Detect which cell encompasses the target text, then output its [x, y] center coordinate. 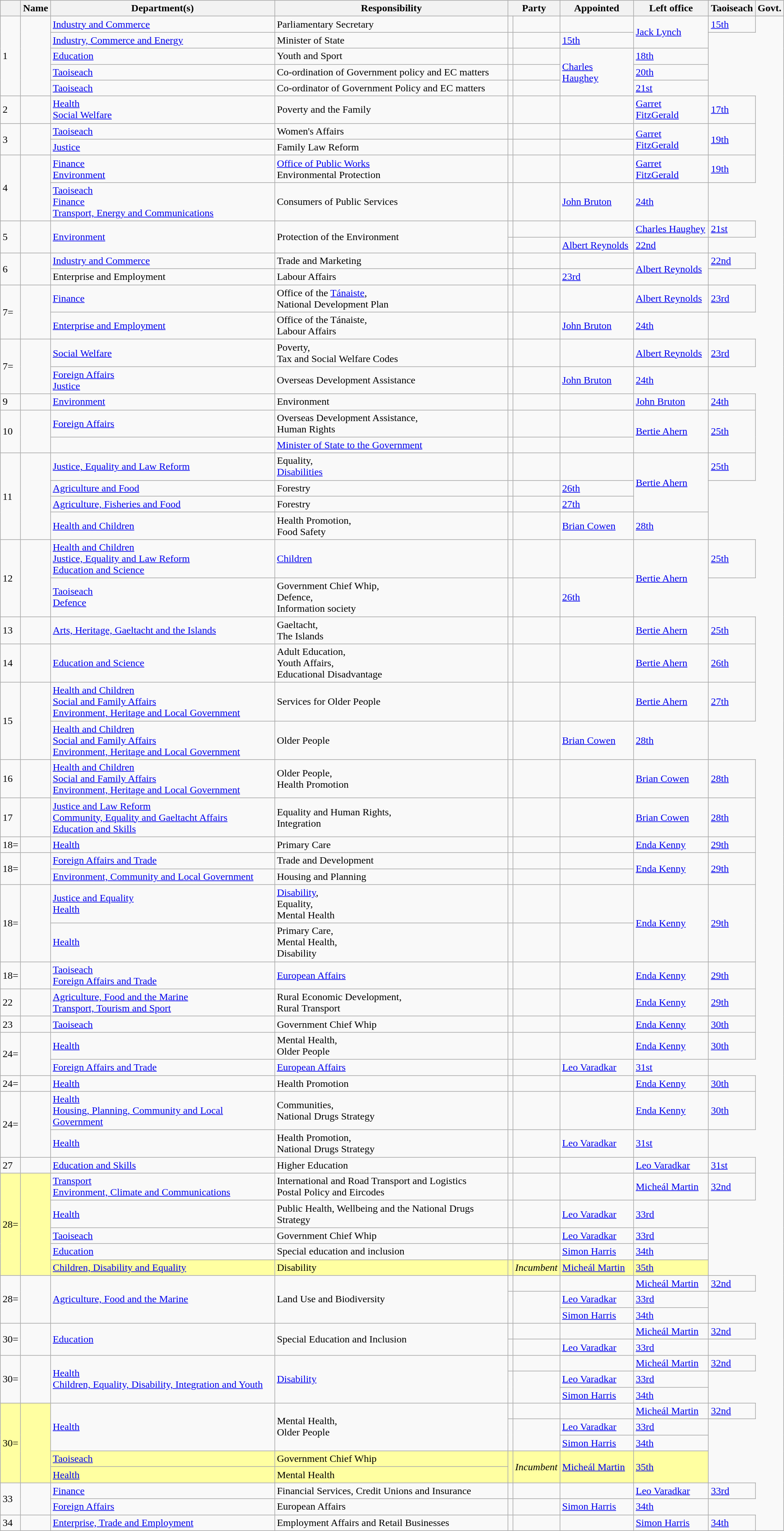
Foreign AffairsJustice [162, 380]
Minister of State [392, 40]
Agriculture, Food and the Marine [162, 1299]
4 [11, 188]
34 [11, 1523]
Justice and EqualityHealth [162, 904]
14 [11, 663]
Primary Care [392, 845]
22 [11, 1002]
Industry, Commerce and Energy [162, 40]
Justice, Equality and Law Reform [162, 467]
Name [35, 8]
10 [11, 432]
Health Promotion,Food Safety [392, 525]
International and Road Transport and LogisticsPostal Policy and Eircodes [392, 1187]
5 [11, 237]
Disability,Equality,Mental Health [392, 904]
Health Promotion [392, 1083]
Co-ordinator of Government Policy and EC matters [392, 88]
23 [11, 1024]
Parliamentary Secretary [392, 24]
Responsibility [392, 8]
Trade and Development [392, 861]
TaoiseachFinanceTransport, Energy and Communications [162, 202]
HealthChildren, Equality, Disability, Integration and Youth [162, 1379]
Department(s) [162, 8]
TransportEnvironment, Climate and Communications [162, 1187]
Higher Education [392, 1165]
HealthSocial Welfare [162, 110]
15 [11, 721]
Co-ordination of Government policy and EC matters [392, 72]
Justice and Law ReformCommunity, Equality and Gaeltacht AffairsEducation and Skills [162, 817]
Poverty,Tax and Social Welfare Codes [392, 353]
Health Promotion,National Drugs Strategy [392, 1144]
Youth and Sport [392, 56]
Older People,Health Promotion [392, 779]
Equality,Disabilities [392, 467]
Public Health, Wellbeing and the National Drugs Strategy [392, 1214]
18th [671, 56]
Land Use and Biodiversity [392, 1299]
12 [11, 578]
Primary Care,Mental Health,Disability [392, 942]
11 [11, 496]
Environment, Community and Local Government [162, 877]
Employment Affairs and Retail Businesses [392, 1523]
Jack Lynch [671, 32]
Housing and Planning [392, 877]
Office of Public WorksEnvironmental Protection [392, 168]
Special Education and Inclusion [392, 1339]
Consumers of Public Services [392, 202]
TaoiseachForeign Affairs and Trade [162, 975]
27 [11, 1165]
Agriculture, Food and the MarineTransport, Tourism and Sport [162, 1002]
Arts, Heritage, Gaeltacht and the Islands [162, 630]
Health and Children [162, 525]
Left office [671, 8]
Special education and inclusion [392, 1252]
Protection of the Environment [392, 237]
Education and Science [162, 663]
20th [671, 72]
Enterprise, Trade and Employment [162, 1523]
Overseas Development Assistance [392, 380]
Agriculture and Food [162, 488]
Financial Services, Credit Unions and Insurance [392, 1491]
TaoiseachDefence [162, 597]
17th [732, 110]
Equality and Human Rights,Integration [392, 817]
3 [11, 139]
6 [11, 269]
2 [11, 110]
Govt. [769, 8]
Poverty and the Family [392, 110]
17 [11, 817]
Minister of State to the Government [392, 445]
Appointed [597, 8]
Communities,National Drugs Strategy [392, 1111]
Gaeltacht,The Islands [392, 630]
Justice [162, 147]
33 [11, 1499]
Party [534, 8]
Social Welfare [162, 353]
Education and Skills [162, 1165]
Office of the Tánaiste,National Development Plan [392, 298]
FinanceEnvironment [162, 168]
13 [11, 630]
Government Chief Whip,Defence,Information society [392, 597]
Trade and Marketing [392, 261]
Health and ChildrenJustice, Equality and Law ReformEducation and Science [162, 559]
HealthHousing, Planning, Community and Local Government [162, 1111]
Services for Older People [392, 702]
Rural Economic Development,Rural Transport [392, 1002]
16 [11, 779]
Children [392, 559]
Adult Education,Youth Affairs,Educational Disadvantage [392, 663]
1 [11, 56]
Labour Affairs [392, 277]
Agriculture, Fisheries and Food [162, 504]
Women's Affairs [392, 131]
9 [11, 402]
Overseas Development Assistance,Human Rights [392, 423]
Older People [392, 740]
Office of the Tánaiste,Labour Affairs [392, 326]
Family Law Reform [392, 147]
Mental Health [392, 1475]
Children, Disability and Equality [162, 1267]
